Search for the cell housing the specified text and yield its [X, Y] center coordinate. 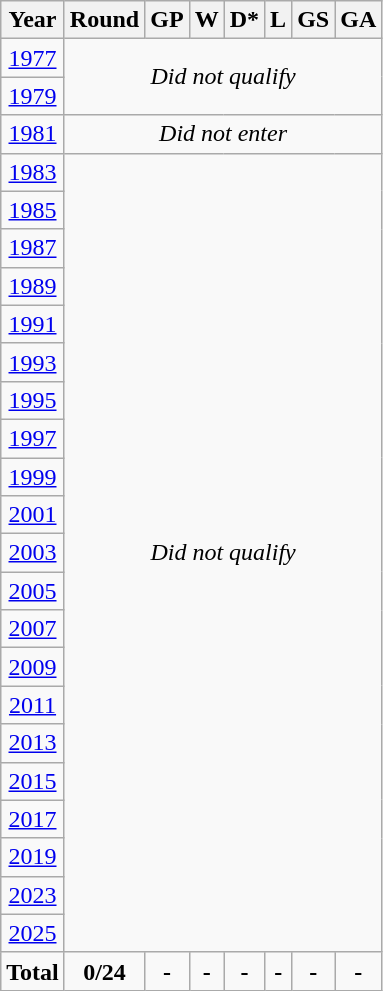
2009 [33, 667]
Round [104, 20]
L [278, 20]
1989 [33, 286]
1995 [33, 400]
GS [314, 20]
1977 [33, 58]
GP [167, 20]
1999 [33, 477]
2007 [33, 629]
2005 [33, 591]
1981 [33, 134]
2019 [33, 857]
Total [33, 971]
1985 [33, 210]
Year [33, 20]
2003 [33, 553]
1991 [33, 324]
W [206, 20]
1997 [33, 438]
1983 [33, 172]
1979 [33, 96]
1993 [33, 362]
GA [358, 20]
1987 [33, 248]
2001 [33, 515]
D* [244, 20]
2017 [33, 819]
2015 [33, 781]
2011 [33, 705]
2023 [33, 895]
2013 [33, 743]
Did not enter [223, 134]
2025 [33, 933]
0/24 [104, 971]
